Return the [x, y] coordinate for the center point of the cell that contains the specified text.  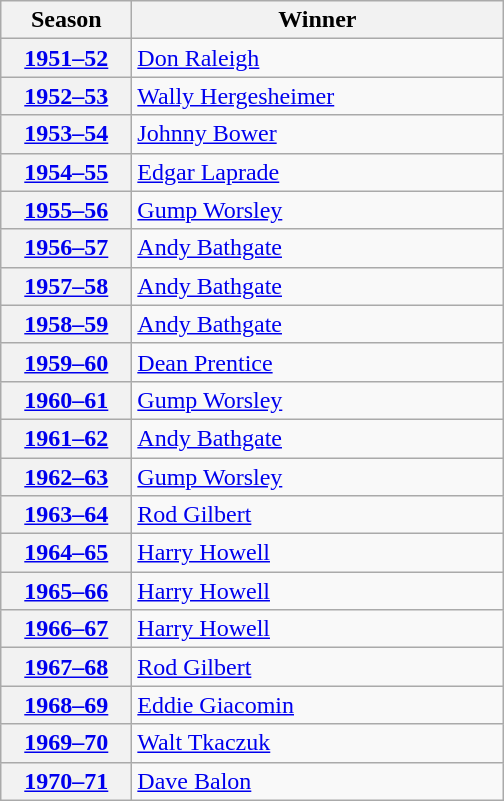
1957–58 [66, 286]
1963–64 [66, 515]
Walt Tkaczuk [318, 743]
1954–55 [66, 172]
Winner [318, 20]
1961–62 [66, 438]
1953–54 [66, 134]
1966–67 [66, 629]
1962–63 [66, 477]
Johnny Bower [318, 134]
Dean Prentice [318, 362]
1955–56 [66, 210]
1951–52 [66, 58]
1960–61 [66, 400]
1967–68 [66, 667]
1964–65 [66, 553]
Season [66, 20]
1956–57 [66, 248]
Dave Balon [318, 781]
1968–69 [66, 705]
1952–53 [66, 96]
Edgar Laprade [318, 172]
Don Raleigh [318, 58]
Wally Hergesheimer [318, 96]
1959–60 [66, 362]
1958–59 [66, 324]
1969–70 [66, 743]
Eddie Giacomin [318, 705]
1965–66 [66, 591]
1970–71 [66, 781]
